Determine the [x, y] coordinate at the center of the cell enclosing the given text.  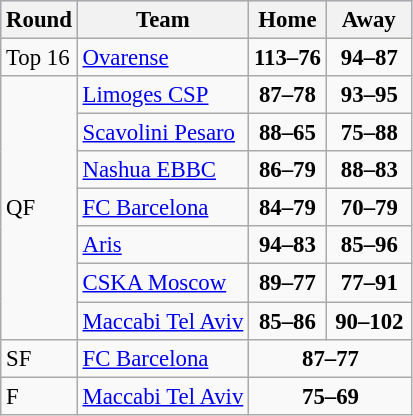
Scavolini Pesaro [162, 133]
75–88 [369, 133]
77–91 [369, 283]
Round [39, 20]
Nashua EBBC [162, 170]
87–77 [331, 358]
Home [288, 20]
QF [39, 208]
SF [39, 358]
88–83 [369, 170]
Ovarense [162, 58]
89–77 [288, 283]
85–96 [369, 245]
93–95 [369, 95]
F [39, 396]
70–79 [369, 208]
Away [369, 20]
Team [162, 20]
85–86 [288, 321]
Limoges CSP [162, 95]
86–79 [288, 170]
84–79 [288, 208]
Aris [162, 245]
Top 16 [39, 58]
CSKA Moscow [162, 283]
87–78 [288, 95]
88–65 [288, 133]
90–102 [369, 321]
75–69 [331, 396]
113–76 [288, 58]
94–83 [288, 245]
94–87 [369, 58]
